Pinpoint the cell where the given text exists, returning its (x, y) midpoint coordinate. 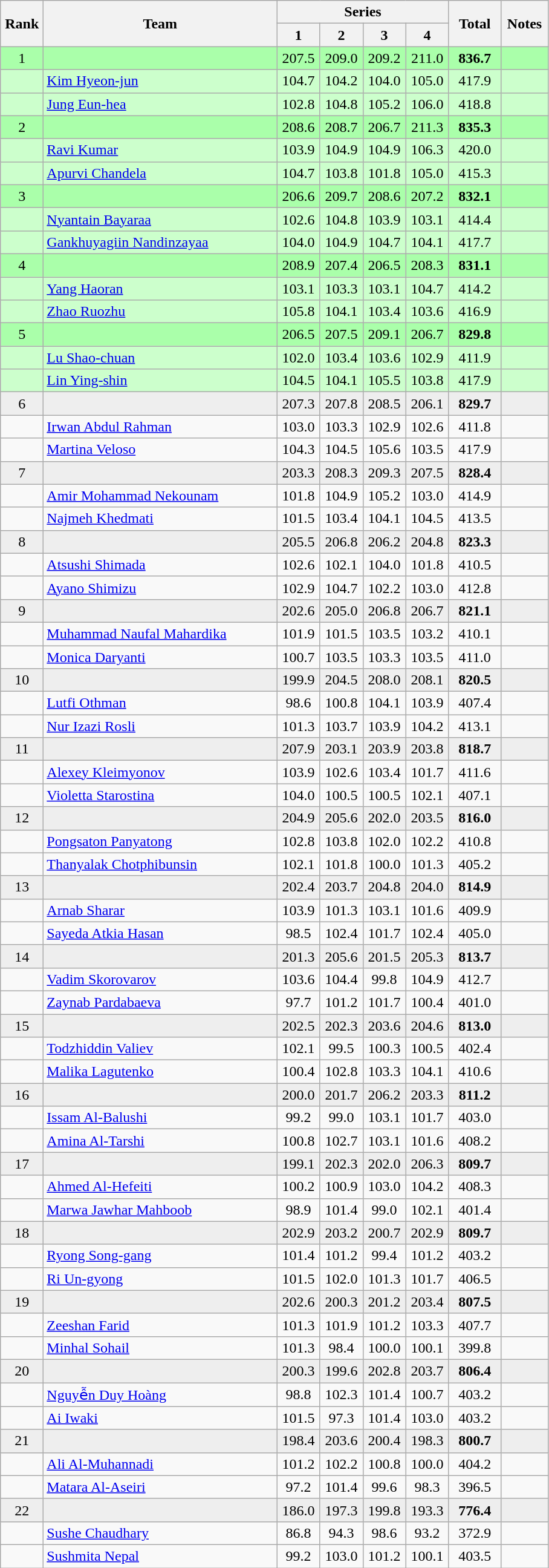
Notes (525, 24)
Yang Haoran (160, 289)
823.3 (475, 542)
Arnab Sharar (160, 910)
97.2 (299, 1487)
404.2 (475, 1464)
207.3 (299, 404)
201.7 (341, 1095)
208.7 (341, 127)
16 (22, 1095)
186.0 (299, 1510)
202.8 (385, 1371)
806.4 (475, 1371)
201.5 (385, 956)
399.8 (475, 1348)
105.5 (385, 381)
201.3 (299, 956)
102.3 (341, 1394)
405.0 (475, 933)
Ri Un-gyong (160, 1279)
Apurvi Chandela (160, 173)
Amina Al-Tarshi (160, 1141)
412.7 (475, 979)
Zaynab Pardabaeva (160, 1002)
104.4 (341, 979)
Monica Daryanti (160, 657)
411.8 (475, 427)
199.8 (385, 1510)
207.8 (341, 404)
829.7 (475, 404)
206.3 (427, 1164)
197.3 (341, 1510)
94.3 (341, 1533)
206.6 (299, 196)
5 (22, 335)
98.9 (299, 1210)
98.5 (299, 933)
807.5 (475, 1302)
12 (22, 818)
Ahmed Al-Hefeiti (160, 1187)
97.3 (341, 1418)
200.0 (299, 1095)
203.2 (341, 1233)
209.0 (341, 58)
776.4 (475, 1510)
813.7 (475, 956)
Nyantain Bayaraa (160, 219)
Lutfi Othman (160, 703)
Marwa Jawhar Mahboob (160, 1210)
199.9 (299, 680)
Zeeshan Farid (160, 1325)
Ryong Song-gang (160, 1256)
97.7 (299, 1002)
401.0 (475, 1002)
199.1 (299, 1164)
410.6 (475, 1072)
403.0 (475, 1118)
416.9 (475, 312)
Lu Shao-chuan (160, 358)
814.9 (475, 887)
418.8 (475, 104)
207.9 (299, 749)
207.4 (341, 265)
410.1 (475, 634)
401.4 (475, 1210)
Lin Ying-shin (160, 381)
98.3 (427, 1487)
Malika Lagutenko (160, 1072)
10 (22, 680)
403.5 (475, 1556)
Thanyalak Chotphibunsin (160, 864)
99.8 (385, 979)
407.4 (475, 703)
20 (22, 1371)
15 (22, 1026)
411.9 (475, 358)
Sushmita Nepal (160, 1556)
410.5 (475, 565)
207.2 (427, 196)
14 (22, 956)
Vadim Skorovarov (160, 979)
Sushe Chaudhary (160, 1533)
Sayeda Atkia Hasan (160, 933)
414.4 (475, 219)
Jung Eun-hea (160, 104)
21 (22, 1441)
836.7 (475, 58)
203.8 (427, 749)
204.9 (299, 818)
205.5 (299, 542)
Nur Izazi Rosli (160, 726)
Issam Al-Balushi (160, 1118)
Ayano Shimizu (160, 588)
Alexey Kleimyonov (160, 772)
105.6 (385, 450)
Martina Veloso (160, 450)
414.9 (475, 496)
406.5 (475, 1279)
Ravi Kumar (160, 150)
209.7 (341, 196)
19 (22, 1302)
417.7 (475, 242)
Pongsaton Panyatong (160, 841)
412.8 (475, 588)
100.2 (299, 1187)
193.3 (427, 1510)
828.4 (475, 473)
835.3 (475, 127)
205.3 (427, 956)
8 (22, 542)
203.1 (341, 749)
409.9 (475, 910)
100.9 (341, 1187)
99.5 (341, 1049)
Rank (22, 24)
200.4 (385, 1441)
93.2 (427, 1533)
414.2 (475, 289)
408.3 (475, 1187)
99.6 (385, 1487)
206.1 (427, 404)
203.5 (427, 818)
7 (22, 473)
Matara Al-Aseiri (160, 1487)
100.3 (385, 1049)
Series (363, 12)
103.7 (341, 726)
199.6 (341, 1371)
820.5 (475, 680)
402.4 (475, 1049)
816.0 (475, 818)
198.3 (427, 1441)
413.1 (475, 726)
800.7 (475, 1441)
Gankhuyagiin Nandinzayaa (160, 242)
209.1 (385, 335)
208.0 (385, 680)
104.3 (299, 450)
99.4 (385, 1256)
Violetta Starostina (160, 795)
Team (160, 24)
413.5 (475, 519)
Todzhiddin Valiev (160, 1049)
18 (22, 1233)
Najmeh Khedmati (160, 519)
13 (22, 887)
411.0 (475, 657)
818.7 (475, 749)
204.5 (341, 680)
831.1 (475, 265)
211.3 (427, 127)
420.0 (475, 150)
Minhal Sohail (160, 1348)
372.9 (475, 1533)
Amir Mohammad Nekounam (160, 496)
Total (475, 24)
410.8 (475, 841)
202.4 (299, 887)
203.9 (385, 749)
106.0 (427, 104)
405.2 (475, 864)
209.2 (385, 58)
203.4 (427, 1302)
Zhao Ruozhu (160, 312)
204.0 (427, 887)
205.0 (341, 611)
407.1 (475, 795)
6 (22, 404)
204.6 (427, 1026)
9 (22, 611)
208.9 (299, 265)
208.1 (427, 680)
102.7 (341, 1141)
Atsushi Shimada (160, 565)
106.3 (427, 150)
Kim Hyeon-jun (160, 81)
832.1 (475, 196)
Ali Al-Muhannadi (160, 1464)
201.2 (385, 1302)
209.3 (385, 473)
211.0 (427, 58)
829.8 (475, 335)
200.7 (385, 1233)
202.5 (299, 1026)
17 (22, 1164)
813.0 (475, 1026)
105.8 (299, 312)
411.6 (475, 772)
22 (22, 1510)
811.2 (475, 1095)
98.4 (341, 1348)
Ai Iwaki (160, 1418)
408.2 (475, 1141)
198.4 (299, 1441)
396.5 (475, 1487)
Muhammad Naufal Mahardika (160, 634)
11 (22, 749)
103.2 (427, 634)
86.8 (299, 1533)
208.5 (385, 404)
Irwan Abdul Rahman (160, 427)
415.3 (475, 173)
821.1 (475, 611)
Nguyễn Duy Hoàng (160, 1394)
98.8 (299, 1394)
407.7 (475, 1325)
